Find where the given text appears and provide that cell's center as [x, y] coordinate. 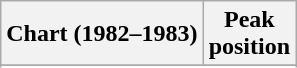
Peakposition [249, 34]
Chart (1982–1983) [102, 34]
